Scan for the cell matching the given text and deliver its (X, Y) coordinate at center. 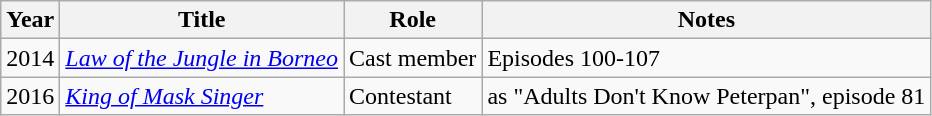
Contestant (413, 96)
Year (30, 20)
Episodes 100-107 (706, 58)
2016 (30, 96)
2014 (30, 58)
Law of the Jungle in Borneo (202, 58)
Notes (706, 20)
Cast member (413, 58)
as "Adults Don't Know Peterpan", episode 81 (706, 96)
King of Mask Singer (202, 96)
Role (413, 20)
Title (202, 20)
